Scan for the cell matching the given text and deliver its (X, Y) coordinate at center. 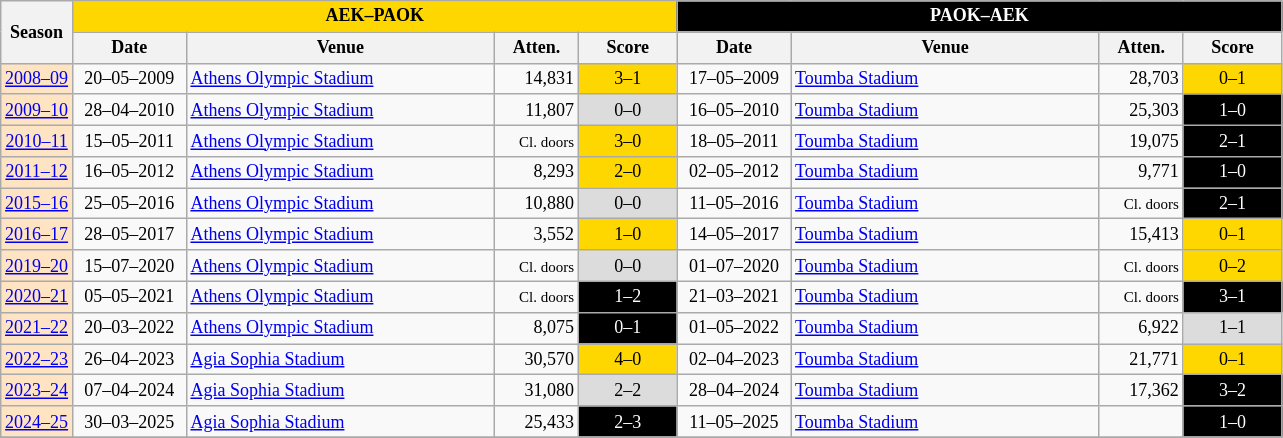
11–05–2025 (734, 422)
15–07–2020 (129, 266)
2020–21 (37, 296)
2023–24 (37, 390)
21,771 (1141, 360)
31,080 (537, 390)
28–04–2024 (734, 390)
17–05–2009 (734, 78)
6,922 (1141, 328)
PAOK–AEK (980, 16)
3–0 (628, 140)
0–2 (1232, 266)
2022–23 (37, 360)
3,552 (537, 234)
26–04–2023 (129, 360)
17,362 (1141, 390)
11,807 (537, 110)
19,075 (1141, 140)
14–05–2017 (734, 234)
02–05–2012 (734, 172)
30,570 (537, 360)
2010–11 (37, 140)
28,703 (1141, 78)
2019–20 (37, 266)
8,075 (537, 328)
2024–25 (37, 422)
2011–12 (37, 172)
15–05–2011 (129, 140)
25,303 (1141, 110)
20–03–2022 (129, 328)
21–03–2021 (734, 296)
18–05–2011 (734, 140)
30–03–2025 (129, 422)
1–1 (1232, 328)
15,413 (1141, 234)
9,771 (1141, 172)
Season (37, 32)
07–04–2024 (129, 390)
AEK–PAOK (374, 16)
2–2 (628, 390)
11–05–2016 (734, 204)
2016–17 (37, 234)
4–0 (628, 360)
25,433 (537, 422)
2–0 (628, 172)
16–05–2012 (129, 172)
02–04–2023 (734, 360)
01–07–2020 (734, 266)
01–05–2022 (734, 328)
10,880 (537, 204)
05–05–2021 (129, 296)
28–04–2010 (129, 110)
2008–09 (37, 78)
2–3 (628, 422)
3–2 (1232, 390)
16–05–2010 (734, 110)
2009–10 (37, 110)
20–05–2009 (129, 78)
25–05–2016 (129, 204)
2021–22 (37, 328)
8,293 (537, 172)
2015–16 (37, 204)
1–2 (628, 296)
28–05–2017 (129, 234)
14,831 (537, 78)
